Pinpoint the cell where the given text exists, returning its (X, Y) midpoint coordinate. 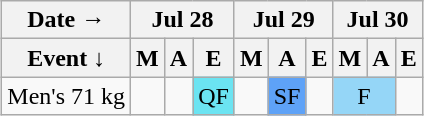
Date → (66, 20)
Jul 30 (378, 20)
F (364, 96)
Men's 71 kg (66, 96)
SF (287, 96)
Jul 29 (284, 20)
Event ↓ (66, 58)
QF (214, 96)
Jul 28 (183, 20)
